Find where the given text appears and provide that cell's center as (x, y) coordinate. 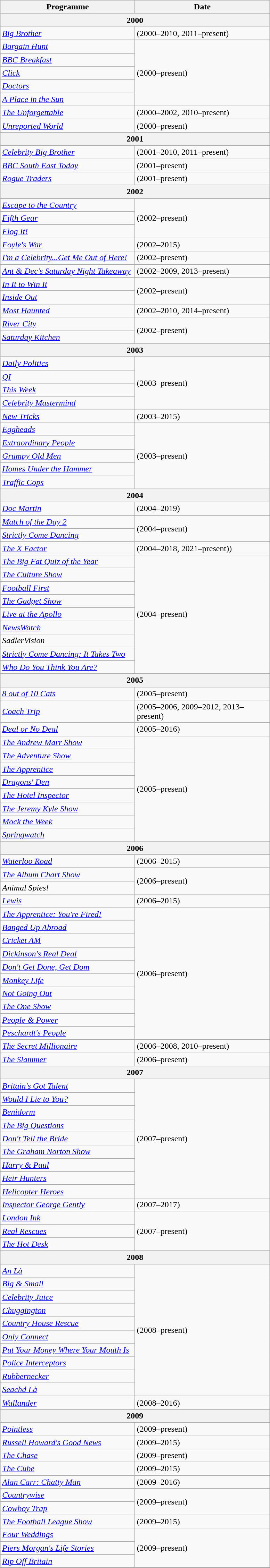
Homes Under the Hammer (68, 469)
Piers Morgan's Life Stories (68, 1548)
Would I Lie to You? (68, 1099)
The Slammer (68, 1059)
The Album Chart Show (68, 875)
2009 (135, 1416)
SadlerVision (68, 641)
(2000–2010, 2011–present) (202, 33)
Cowboy Trap (68, 1508)
Alan Carr: Chatty Man (68, 1482)
Real Rescues (68, 1231)
2000 (135, 20)
Inside Out (68, 297)
Live at the Apollo (68, 614)
8 out of 10 Cats (68, 693)
QI (68, 376)
(2002–2010, 2014–present) (202, 310)
The Hot Desk (68, 1244)
The Apprentice: You're Fired! (68, 914)
The Unforgettable (68, 112)
Extraordinary People (68, 443)
(2000–2002, 2010–present) (202, 112)
(2003–2015) (202, 416)
(2002–2015) (202, 245)
Lewis (68, 901)
The Cube (68, 1469)
(2002–2009, 2013–present) (202, 271)
Britain's Got Talent (68, 1086)
Animal Spies! (68, 888)
Celebrity Big Brother (68, 152)
Strictly Come Dancing (68, 535)
Deal or No Deal (68, 729)
The Adventure Show (68, 756)
The Jeremy Kyle Show (68, 809)
Don't Tell the Bride (68, 1139)
Waterloo Road (68, 861)
Not Going Out (68, 993)
The Chase (68, 1456)
Daily Politics (68, 363)
Harry & Paul (68, 1165)
Grumpy Old Men (68, 456)
Helicopter Heroes (68, 1191)
The One Show (68, 1006)
Foyle's War (68, 245)
The Secret Millionaire (68, 1046)
Put Your Money Where Your Mouth Is (68, 1350)
2005 (135, 680)
2006 (135, 848)
Inspector George Gently (68, 1204)
Traffic Cops (68, 482)
Cricket AM (68, 940)
2008 (135, 1258)
Seachd Là (68, 1389)
(2005–2006, 2009–2012, 2013–present) (202, 711)
Rubbernecker (68, 1376)
Eggheads (68, 429)
Date (202, 7)
Dragons' Den (68, 782)
Four Weddings (68, 1535)
Rip Off Britain (68, 1561)
London Ink (68, 1218)
Click (68, 73)
Mock the Week (68, 822)
Programme (68, 7)
An Là (68, 1271)
(2006–2008, 2010–present) (202, 1046)
Rogue Traders (68, 179)
Bargain Hunt (68, 46)
Who Do You Think You Are? (68, 667)
(2001–2010, 2011–present) (202, 152)
The Gadget Show (68, 601)
Don't Get Done, Get Dom (68, 967)
Wallander (68, 1403)
Ant & Dec's Saturday Night Takeaway (68, 271)
Big Brother (68, 33)
2002 (135, 192)
The Big Questions (68, 1125)
Monkey Life (68, 980)
This Week (68, 390)
Banged Up Abroad (68, 927)
The X Factor (68, 548)
The Football League Show (68, 1522)
Doctors (68, 86)
Russell Howard's Good News (68, 1442)
2004 (135, 495)
Most Haunted (68, 310)
Strictly Come Dancing: It Takes Two (68, 654)
2001 (135, 139)
River City (68, 324)
Celebrity Mastermind (68, 403)
BBC Breakfast (68, 60)
(2007–2017) (202, 1204)
Police Interceptors (68, 1363)
(2004–2019) (202, 509)
The Culture Show (68, 574)
Celebrity Juice (68, 1297)
2007 (135, 1073)
NewsWatch (68, 628)
Springwatch (68, 835)
Saturday Kitchen (68, 337)
Heir Hunters (68, 1178)
The Big Fat Quiz of the Year (68, 561)
I'm a Celebrity...Get Me Out of Here! (68, 258)
Doc Martin (68, 509)
Countrywise (68, 1495)
Escape to the Country (68, 205)
Only Connect (68, 1337)
The Andrew Marr Show (68, 742)
Chuggington (68, 1310)
Pointless (68, 1429)
In It to Win It (68, 284)
BBC South East Today (68, 165)
(2009–2016) (202, 1482)
(2008–present) (202, 1330)
Big & Small (68, 1284)
(2005–2016) (202, 729)
The Hotel Inspector (68, 795)
Unreported World (68, 126)
New Tricks (68, 416)
Country House Rescue (68, 1323)
The Apprentice (68, 769)
Coach Trip (68, 711)
Football First (68, 588)
(2008–2016) (202, 1403)
People & Power (68, 1020)
Peschardt's People (68, 1033)
Dickinson's Real Deal (68, 954)
Match of the Day 2 (68, 522)
A Place in the Sun (68, 99)
Flog It! (68, 231)
The Graham Norton Show (68, 1152)
(2004–2018, 2021–present)) (202, 548)
2003 (135, 350)
Benidorm (68, 1112)
Fifth Gear (68, 218)
